Output the (x, y) coordinate of the center of the cell containing the given text.  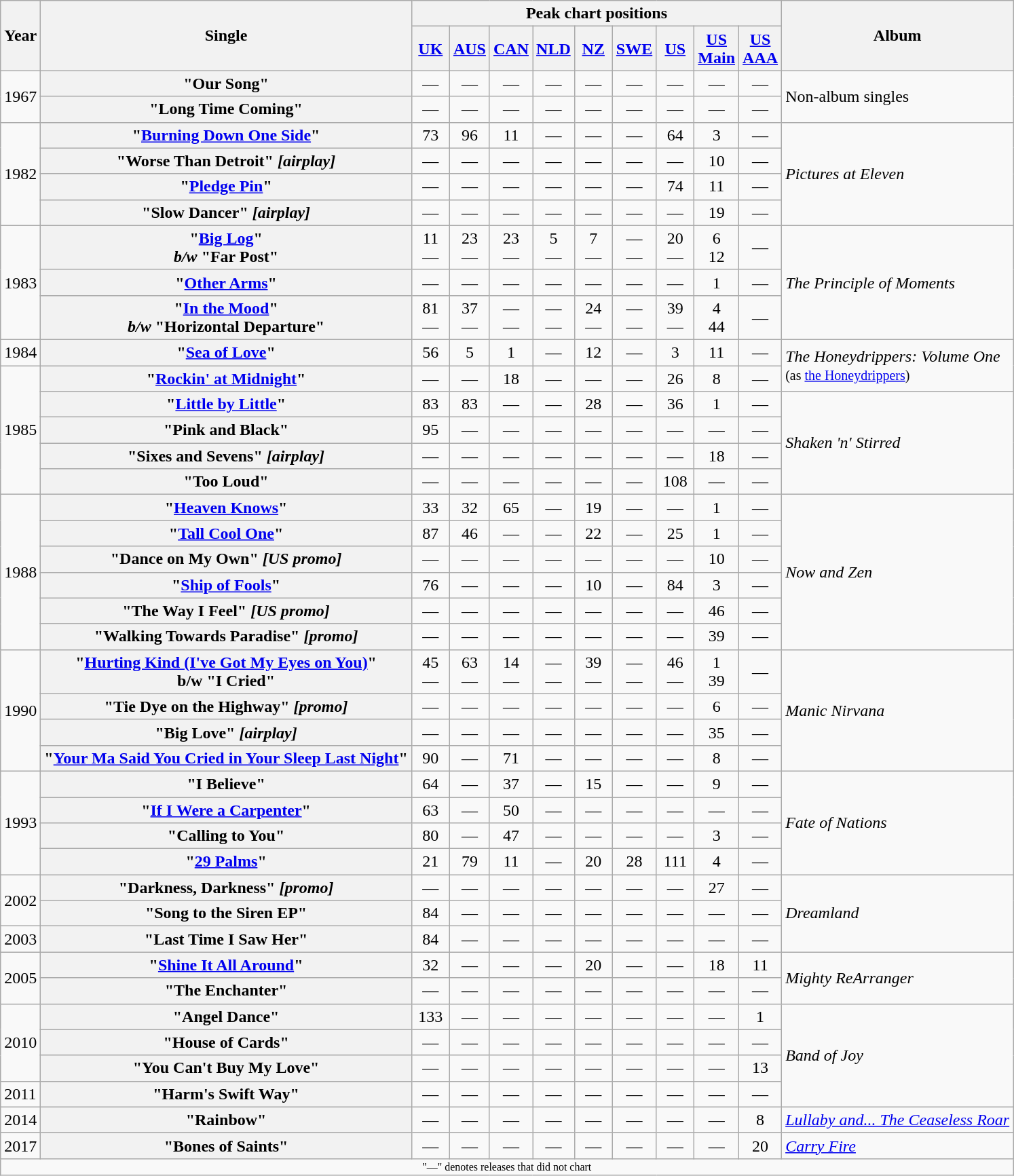
63— (470, 672)
"Shine It All Around" (226, 965)
"The Way I Feel" [US promo] (226, 611)
"Tall Cool One" (226, 533)
5— (554, 247)
1985 (20, 430)
"Your Ma Said You Cried in Your Sleep Last Night" (226, 758)
1993 (20, 822)
The Honeydrippers: Volume One(as the Honeydrippers) (897, 365)
"Ship of Fools" (226, 585)
"Rockin' at Midnight" (226, 378)
37— (470, 318)
108 (675, 482)
1983 (20, 282)
"Sixes and Sevens" [airplay] (226, 456)
Single (226, 35)
139 (717, 672)
"Heaven Knows" (226, 508)
79 (470, 862)
111 (675, 862)
"Bones of Saints" (226, 1145)
50 (510, 810)
"Slow Dancer" [airplay] (226, 212)
"Big Love" [airplay] (226, 732)
14— (510, 672)
133 (430, 1017)
2003 (20, 939)
24— (593, 318)
1967 (20, 96)
"You Can't Buy My Love" (226, 1068)
2010 (20, 1042)
"Darkness, Darkness" [promo] (226, 888)
37 (510, 784)
36 (675, 404)
63 (430, 810)
US Main (717, 49)
22 (593, 533)
2005 (20, 978)
"Harm's Swift Way" (226, 1094)
"Rainbow" (226, 1120)
SWE (634, 49)
1984 (20, 352)
4 (717, 862)
"Pink and Black" (226, 430)
95 (430, 430)
73 (430, 135)
CAN (510, 49)
46— (675, 672)
NZ (593, 49)
2014 (20, 1120)
Pictures at Eleven (897, 174)
"Burning Down One Side" (226, 135)
7— (593, 247)
96 (470, 135)
26 (675, 378)
Album (897, 35)
"I Believe" (226, 784)
71 (510, 758)
13 (760, 1068)
76 (430, 585)
Fate of Nations (897, 822)
Shaken 'n' Stirred (897, 443)
"House of Cards" (226, 1042)
Dreamland (897, 913)
"Sea of Love" (226, 352)
1990 (20, 710)
56 (430, 352)
Lullaby and... The Ceaseless Roar (897, 1120)
2011 (20, 1094)
11— (430, 247)
80 (430, 836)
90 (430, 758)
"Tie Dye on the Highway" [promo] (226, 706)
AUS (470, 49)
45— (430, 672)
Peak chart positions (596, 14)
NLD (554, 49)
"Walking Towards Paradise" [promo] (226, 637)
"Other Arms" (226, 282)
"Big Log"b/w "Far Post" (226, 247)
12 (593, 352)
Band of Joy (897, 1055)
87 (430, 533)
"Our Song" (226, 83)
15 (593, 784)
Year (20, 35)
"Worse Than Detroit" [airplay] (226, 161)
"Calling to You" (226, 836)
Non-album singles (897, 96)
"Little by Little" (226, 404)
65 (510, 508)
35 (717, 732)
81— (430, 318)
21 (430, 862)
"In the Mood" b/w "Horizontal Departure" (226, 318)
"Dance on My Own" [US promo] (226, 559)
"Last Time I Saw Her" (226, 939)
"Long Time Coming" (226, 109)
"Pledge Pin" (226, 187)
1988 (20, 572)
"Angel Dance" (226, 1017)
612 (717, 247)
"29 Palms" (226, 862)
Mighty ReArranger (897, 978)
2017 (20, 1145)
Manic Nirvana (897, 710)
25 (675, 533)
Now and Zen (897, 572)
1982 (20, 174)
74 (675, 187)
The Principle of Moments (897, 282)
"Too Loud" (226, 482)
9 (717, 784)
"Song to the Siren EP" (226, 913)
US (675, 49)
"The Enchanter" (226, 991)
UK (430, 49)
39 (717, 637)
Carry Fire (897, 1145)
33 (430, 508)
5 (470, 352)
"—" denotes releases that did not chart (507, 1166)
2002 (20, 900)
444 (717, 318)
"Hurting Kind (I've Got My Eyes on You)" b/w "I Cried" (226, 672)
47 (510, 836)
20— (675, 247)
27 (717, 888)
"If I Were a Carpenter" (226, 810)
US AAA (760, 49)
6 (717, 706)
